From the cell containing the given text, extract its center point as (X, Y) coordinate. 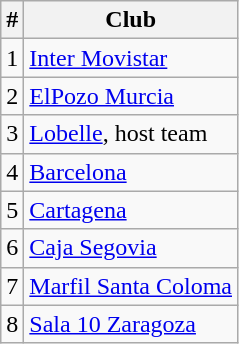
5 (12, 210)
Lobelle, host team (131, 134)
ElPozo Murcia (131, 96)
# (12, 20)
Barcelona (131, 172)
Marfil Santa Coloma (131, 286)
Inter Movistar (131, 58)
Cartagena (131, 210)
2 (12, 96)
4 (12, 172)
3 (12, 134)
8 (12, 324)
Club (131, 20)
7 (12, 286)
1 (12, 58)
Sala 10 Zaragoza (131, 324)
6 (12, 248)
Caja Segovia (131, 248)
